From the cell containing the given text, extract its center point as [x, y] coordinate. 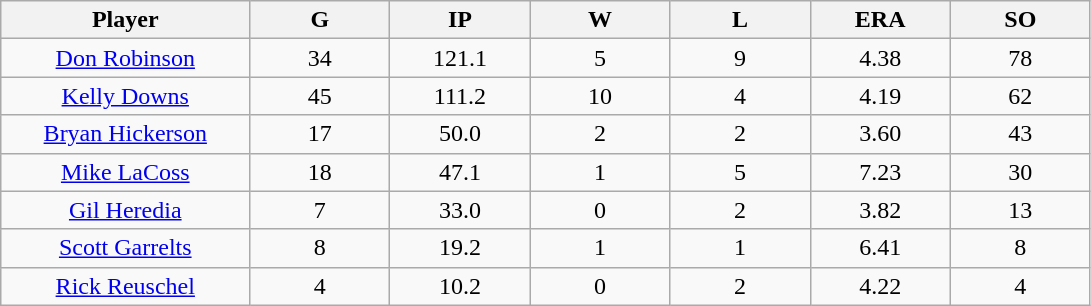
Player [126, 20]
W [600, 20]
62 [1020, 96]
18 [320, 172]
Don Robinson [126, 58]
6.41 [880, 248]
111.2 [460, 96]
19.2 [460, 248]
10 [600, 96]
3.60 [880, 134]
78 [1020, 58]
Kelly Downs [126, 96]
ERA [880, 20]
Rick Reuschel [126, 286]
Mike LaCoss [126, 172]
13 [1020, 210]
Bryan Hickerson [126, 134]
IP [460, 20]
17 [320, 134]
SO [1020, 20]
10.2 [460, 286]
34 [320, 58]
45 [320, 96]
47.1 [460, 172]
7 [320, 210]
9 [740, 58]
121.1 [460, 58]
Scott Garrelts [126, 248]
30 [1020, 172]
4.22 [880, 286]
50.0 [460, 134]
4.38 [880, 58]
L [740, 20]
Gil Heredia [126, 210]
7.23 [880, 172]
33.0 [460, 210]
3.82 [880, 210]
4.19 [880, 96]
43 [1020, 134]
G [320, 20]
